Determine the (x, y) coordinate at the center of the cell enclosing the given text.  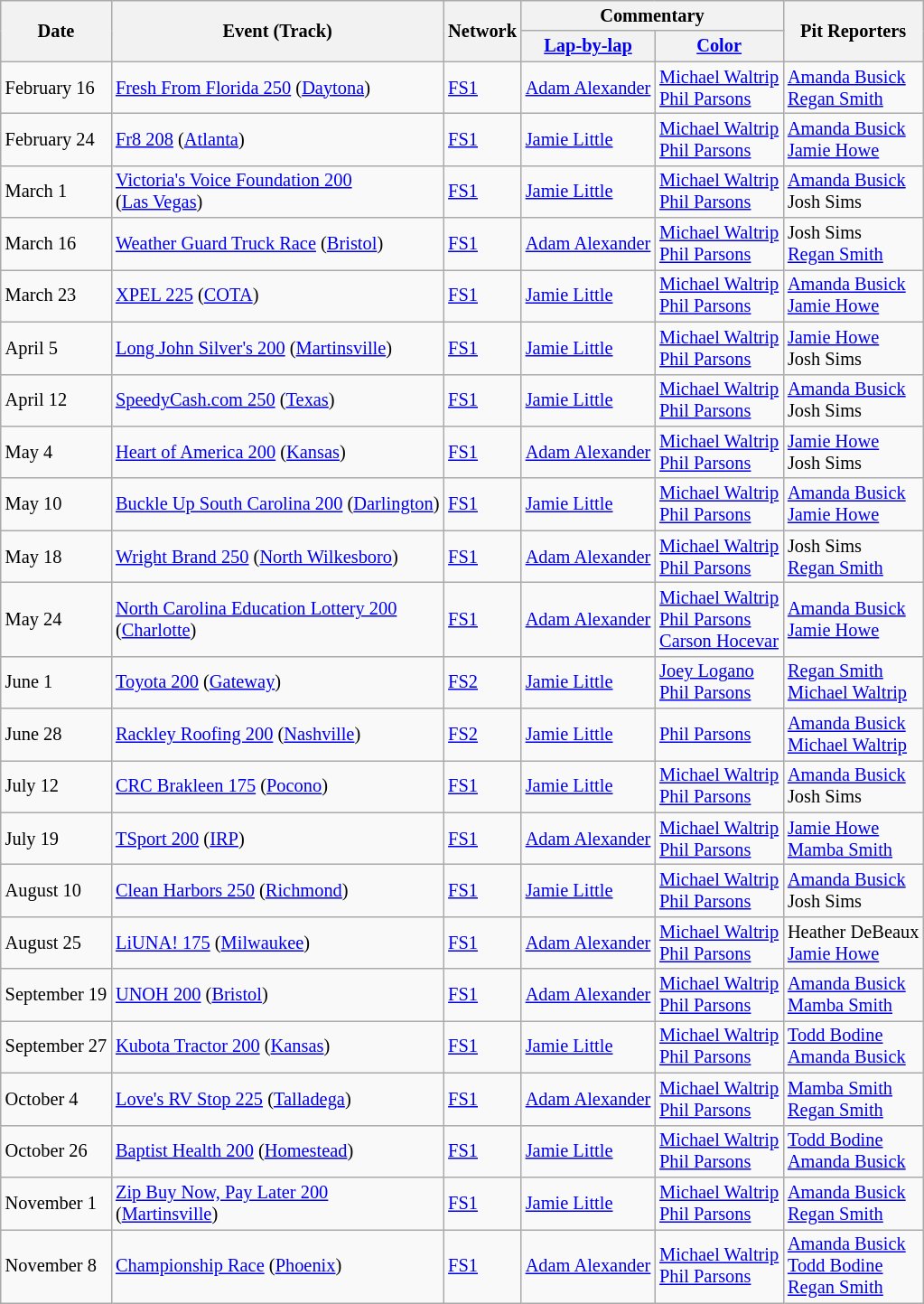
Amanda BusickMichael Waltrip (853, 735)
Long John Silver's 200 (Martinsville) (277, 348)
Love's RV Stop 225 (Talladega) (277, 1099)
Michael WaltripPhil ParsonsCarson Hocevar (719, 619)
CRC Brakleen 175 (Pocono) (277, 786)
March 23 (56, 296)
Victoria's Voice Foundation 200(Las Vegas) (277, 192)
Wright Brand 250 (North Wilkesboro) (277, 557)
February 24 (56, 139)
Weather Guard Truck Race (Bristol) (277, 244)
Joey LoganoPhil Parsons (719, 682)
March 16 (56, 244)
Fr8 208 (Atlanta) (277, 139)
Regan SmithMichael Waltrip (853, 682)
Commentary (652, 15)
SpeedyCash.com 250 (Texas) (277, 400)
North Carolina Education Lottery 200(Charlotte) (277, 619)
May 24 (56, 619)
Kubota Tractor 200 (Kansas) (277, 1046)
Zip Buy Now, Pay Later 200(Martinsville) (277, 1203)
July 12 (56, 786)
August 10 (56, 890)
November 8 (56, 1266)
Buckle Up South Carolina 200 (Darlington) (277, 504)
Network (482, 31)
TSport 200 (IRP) (277, 839)
Rackley Roofing 200 (Nashville) (277, 735)
Jamie HoweMamba Smith (853, 839)
XPEL 225 (COTA) (277, 296)
UNOH 200 (Bristol) (277, 995)
Phil Parsons (719, 735)
June 28 (56, 735)
Clean Harbors 250 (Richmond) (277, 890)
Color (719, 46)
Fresh From Florida 250 (Daytona) (277, 88)
LiUNA! 175 (Milwaukee) (277, 943)
April 5 (56, 348)
May 10 (56, 504)
Baptist Health 200 (Homestead) (277, 1151)
Event (Track) (277, 31)
February 16 (56, 88)
April 12 (56, 400)
October 4 (56, 1099)
May 4 (56, 452)
Amanda BusickMamba Smith (853, 995)
Lap-by-lap (588, 46)
Date (56, 31)
October 26 (56, 1151)
Heather DeBeauxJamie Howe (853, 943)
Amanda BusickTodd BodineRegan Smith (853, 1266)
March 1 (56, 192)
Pit Reporters (853, 31)
September 27 (56, 1046)
September 19 (56, 995)
July 19 (56, 839)
May 18 (56, 557)
November 1 (56, 1203)
Championship Race (Phoenix) (277, 1266)
Mamba SmithRegan Smith (853, 1099)
June 1 (56, 682)
Toyota 200 (Gateway) (277, 682)
August 25 (56, 943)
Heart of America 200 (Kansas) (277, 452)
